From the cell containing the given text, extract its center point as [X, Y] coordinate. 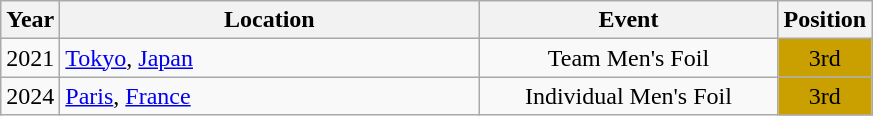
Year [30, 20]
2021 [30, 58]
Team Men's Foil [628, 58]
Position [825, 20]
Event [628, 20]
Individual Men's Foil [628, 96]
2024 [30, 96]
Location [270, 20]
Paris, France [270, 96]
Tokyo, Japan [270, 58]
